From the cell containing the given text, extract its center point as (X, Y) coordinate. 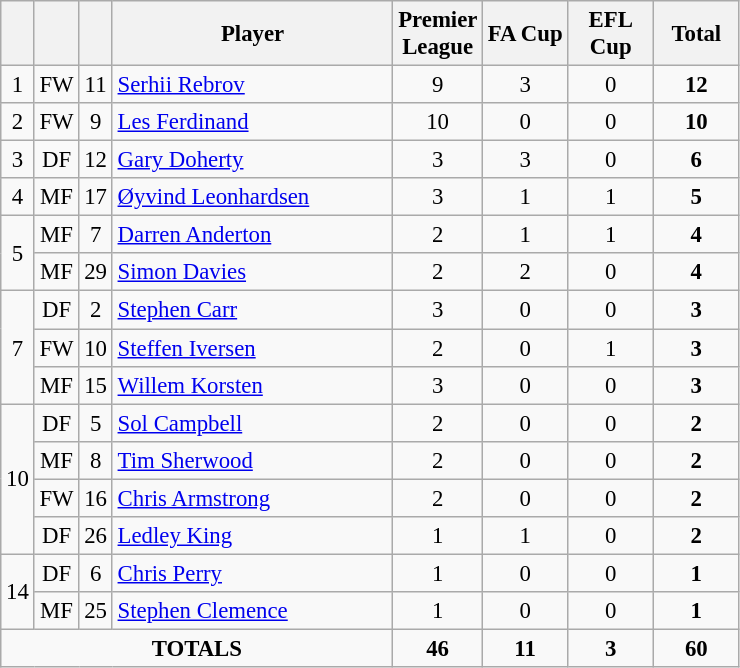
14 (18, 592)
29 (96, 273)
Gary Doherty (252, 160)
Serhii Rebrov (252, 85)
FA Cup (525, 34)
60 (697, 648)
Willem Korsten (252, 385)
25 (96, 611)
26 (96, 536)
17 (96, 197)
Simon Davies (252, 273)
Stephen Carr (252, 310)
TOTALS (197, 648)
8 (96, 460)
Stephen Clemence (252, 611)
Total (697, 34)
Chris Armstrong (252, 498)
15 (96, 385)
EFL Cup (611, 34)
Darren Anderton (252, 235)
16 (96, 498)
Tim Sherwood (252, 460)
Øyvind Leonhardsen (252, 197)
Ledley King (252, 536)
Sol Campbell (252, 423)
46 (438, 648)
Player (252, 34)
Premier League (438, 34)
Les Ferdinand (252, 122)
Chris Perry (252, 573)
Steffen Iversen (252, 348)
